Return [x, y] of the center of cell containing provided text 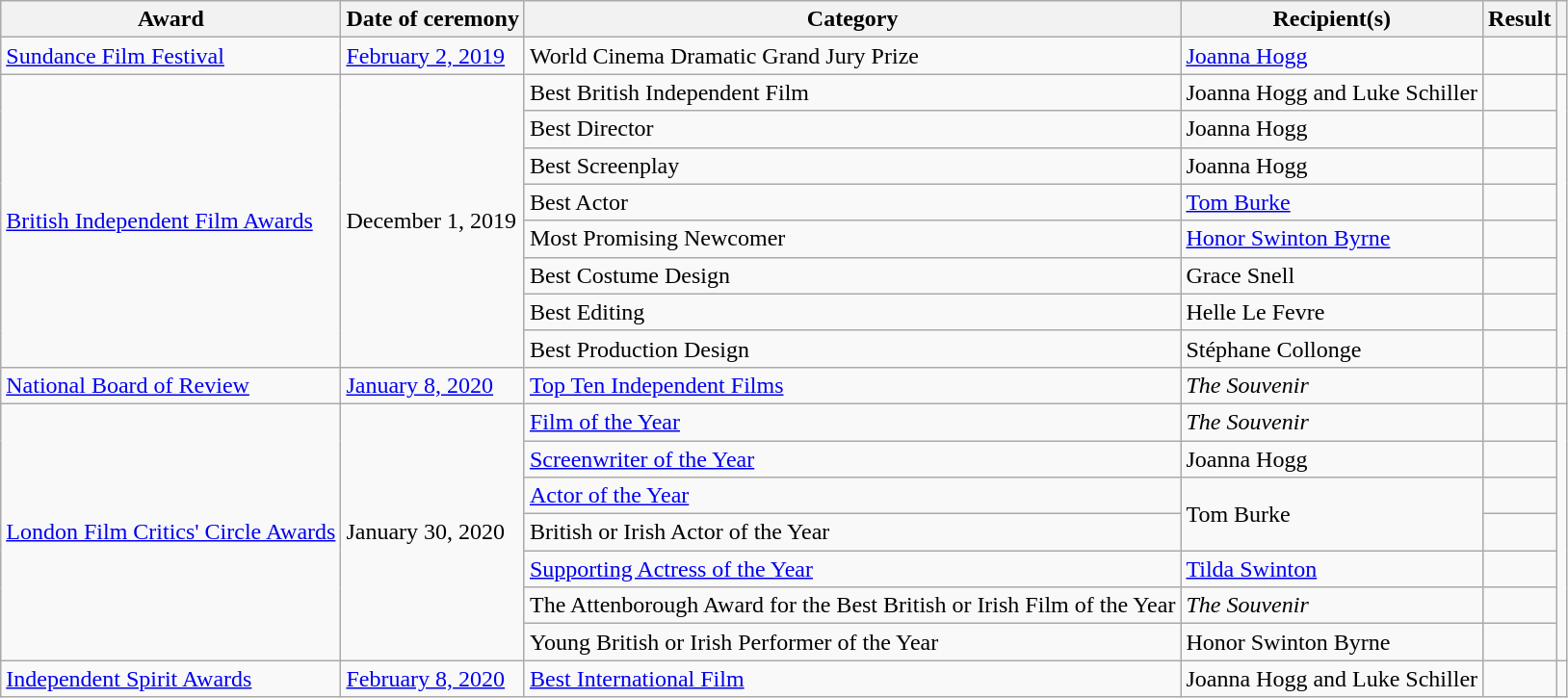
Young British or Irish Performer of the Year [851, 642]
British Independent Film Awards [171, 220]
Grace Snell [1332, 275]
Sundance Film Festival [171, 56]
Film of the Year [851, 422]
January 30, 2020 [433, 531]
London Film Critics' Circle Awards [171, 531]
Best Director [851, 129]
Most Promising Newcomer [851, 239]
Best British Independent Film [851, 92]
Screenwriter of the Year [851, 459]
Category [851, 19]
Award [171, 19]
Best Editing [851, 312]
Best Screenplay [851, 166]
National Board of Review [171, 385]
Top Ten Independent Films [851, 385]
Supporting Actress of the Year [851, 569]
Stéphane Collonge [1332, 349]
Helle Le Fevre [1332, 312]
Best Costume Design [851, 275]
World Cinema Dramatic Grand Jury Prize [851, 56]
Best Production Design [851, 349]
Actor of the Year [851, 496]
Recipient(s) [1332, 19]
February 8, 2020 [433, 679]
January 8, 2020 [433, 385]
Best Actor [851, 202]
Result [1520, 19]
The Attenborough Award for the Best British or Irish Film of the Year [851, 606]
Best International Film [851, 679]
Independent Spirit Awards [171, 679]
December 1, 2019 [433, 220]
British or Irish Actor of the Year [851, 532]
February 2, 2019 [433, 56]
Tilda Swinton [1332, 569]
Date of ceremony [433, 19]
